Search for the cell housing the specified text and yield its (x, y) center coordinate. 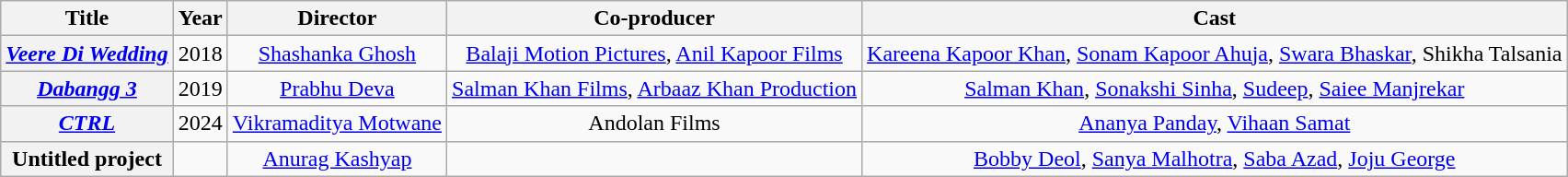
Andolan Films (655, 124)
Director (337, 18)
2024 (201, 124)
Veere Di Wedding (87, 53)
Bobby Deol, Sanya Malhotra, Saba Azad, Joju George (1215, 159)
Untitled project (87, 159)
Salman Khan Films, Arbaaz Khan Production (655, 88)
Year (201, 18)
Cast (1215, 18)
Anurag Kashyap (337, 159)
2019 (201, 88)
Title (87, 18)
Shashanka Ghosh (337, 53)
Ananya Panday, Vihaan Samat (1215, 124)
Dabangg 3 (87, 88)
Kareena Kapoor Khan, Sonam Kapoor Ahuja, Swara Bhaskar, Shikha Talsania (1215, 53)
Prabhu Deva (337, 88)
CTRL (87, 124)
Salman Khan, Sonakshi Sinha, Sudeep, Saiee Manjrekar (1215, 88)
Vikramaditya Motwane (337, 124)
Co-producer (655, 18)
2018 (201, 53)
Balaji Motion Pictures, Anil Kapoor Films (655, 53)
